Extract the [x, y] coordinate from the center of the cell holding the provided text.  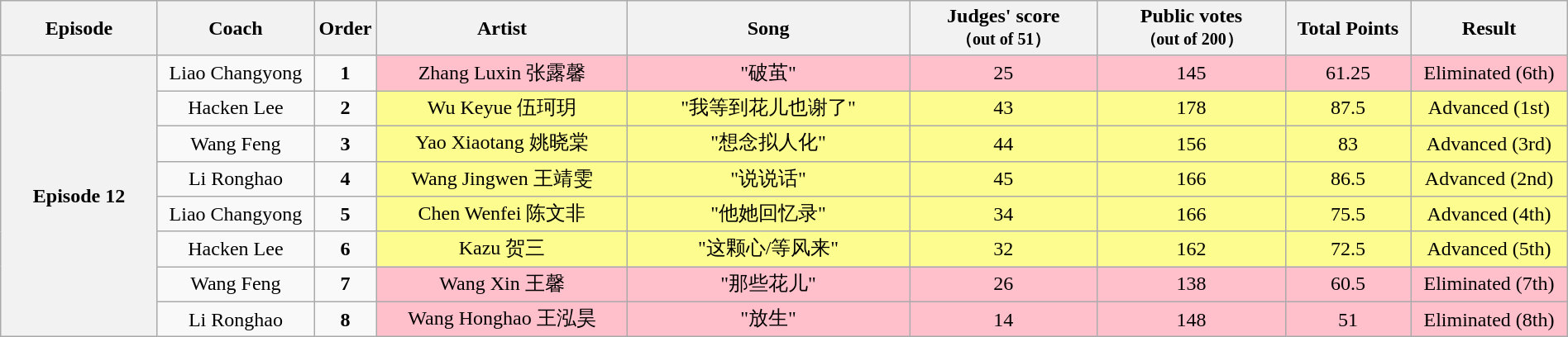
Wang Xin 王馨 [501, 284]
87.5 [1348, 109]
34 [1004, 215]
"那些花儿" [769, 284]
26 [1004, 284]
Eliminated (6th) [1489, 73]
Order [346, 28]
60.5 [1348, 284]
Advanced (4th) [1489, 215]
Eliminated (7th) [1489, 284]
"他她回忆录" [769, 215]
1 [346, 73]
Judges' score（out of 51） [1004, 28]
"这颗心/等风来" [769, 249]
5 [346, 215]
61.25 [1348, 73]
Total Points [1348, 28]
32 [1004, 249]
Wang Honghao 王泓昊 [501, 319]
4 [346, 178]
Song [769, 28]
Wu Keyue 伍珂玥 [501, 109]
2 [346, 109]
Yao Xiaotang 姚晓棠 [501, 144]
Chen Wenfei 陈文非 [501, 215]
"放生" [769, 319]
Public votes（out of 200） [1191, 28]
Advanced (3rd) [1489, 144]
Episode 12 [79, 196]
8 [346, 319]
6 [346, 249]
Wang Jingwen 王靖雯 [501, 178]
7 [346, 284]
86.5 [1348, 178]
Artist [501, 28]
45 [1004, 178]
44 [1004, 144]
14 [1004, 319]
178 [1191, 109]
Advanced (2nd) [1489, 178]
3 [346, 144]
"说说话" [769, 178]
25 [1004, 73]
"我等到花儿也谢了" [769, 109]
Episode [79, 28]
Advanced (1st) [1489, 109]
138 [1191, 284]
148 [1191, 319]
Eliminated (8th) [1489, 319]
156 [1191, 144]
Advanced (5th) [1489, 249]
75.5 [1348, 215]
43 [1004, 109]
145 [1191, 73]
"想念拟人化" [769, 144]
Result [1489, 28]
83 [1348, 144]
51 [1348, 319]
Coach [235, 28]
Kazu 贺三 [501, 249]
162 [1191, 249]
72.5 [1348, 249]
"破茧" [769, 73]
Zhang Luxin 张露馨 [501, 73]
